Return the (x, y) coordinate for the center point of the cell that contains the specified text.  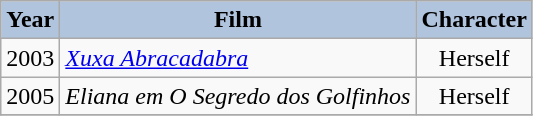
Year (30, 20)
2003 (30, 58)
Eliana em O Segredo dos Golfinhos (238, 96)
Xuxa Abracadabra (238, 58)
Film (238, 20)
2005 (30, 96)
Character (474, 20)
